Extract the (X, Y) coordinate from the center of the cell holding the provided text.  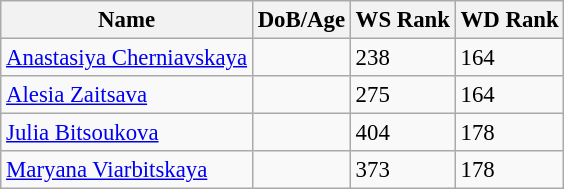
WS Rank (402, 20)
Alesia Zaitsava (127, 95)
404 (402, 133)
373 (402, 170)
275 (402, 95)
DoB/Age (301, 20)
Anastasiya Cherniavskaya (127, 58)
Maryana Viarbitskaya (127, 170)
Name (127, 20)
WD Rank (510, 20)
Julia Bitsoukova (127, 133)
238 (402, 58)
